Pinpoint the cell where the given text exists, returning its (X, Y) midpoint coordinate. 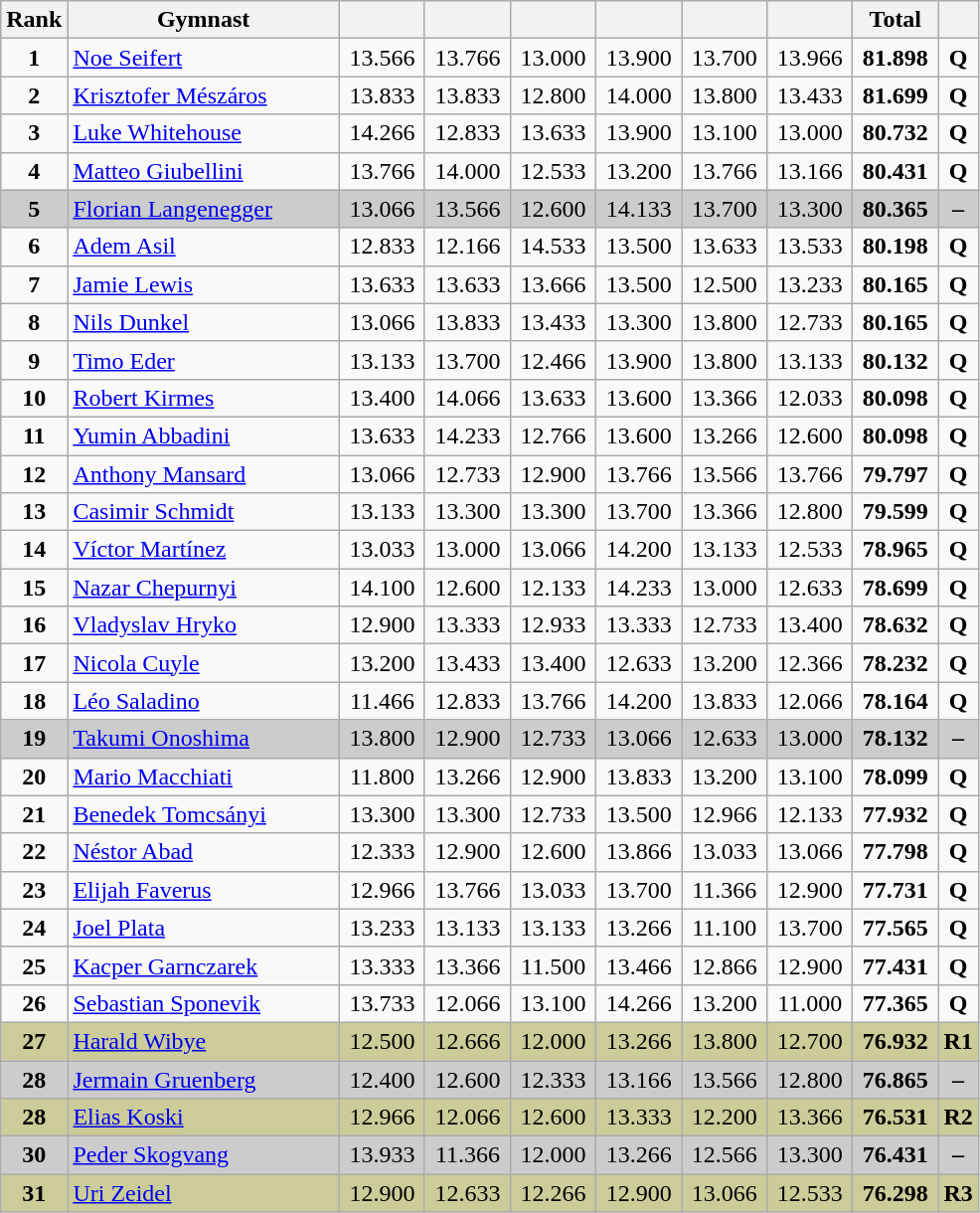
11.000 (810, 1003)
79.599 (896, 512)
Matteo Giubellini (204, 171)
Mario Macchiati (204, 777)
Rank (34, 20)
3 (34, 133)
76.932 (896, 1041)
12.166 (467, 247)
Víctor Martínez (204, 550)
12 (34, 474)
80.431 (896, 171)
30 (34, 1155)
27 (34, 1041)
77.431 (896, 965)
Harald Wibye (204, 1041)
Noe Seifert (204, 58)
Nils Dunkel (204, 322)
77.932 (896, 814)
13.866 (639, 852)
Uri Zeidel (204, 1193)
10 (34, 398)
80.365 (896, 209)
78.132 (896, 739)
R3 (958, 1193)
12.400 (382, 1079)
20 (34, 777)
13.733 (382, 1003)
7 (34, 284)
Sebastian Sponevik (204, 1003)
24 (34, 928)
13.933 (382, 1155)
Luke Whitehouse (204, 133)
Elias Koski (204, 1118)
Florian Langenegger (204, 209)
21 (34, 814)
16 (34, 625)
6 (34, 247)
Takumi Onoshima (204, 739)
Vladyslav Hryko (204, 625)
Adem Asil (204, 247)
8 (34, 322)
Benedek Tomcsányi (204, 814)
12.266 (554, 1193)
13.533 (810, 247)
2 (34, 95)
31 (34, 1193)
11 (34, 435)
5 (34, 209)
81.699 (896, 95)
Jermain Gruenberg (204, 1079)
1 (34, 58)
14 (34, 550)
14.100 (382, 588)
76.531 (896, 1118)
17 (34, 663)
19 (34, 739)
78.232 (896, 663)
25 (34, 965)
13.466 (639, 965)
R1 (958, 1041)
76.865 (896, 1079)
R2 (958, 1118)
Timo Eder (204, 360)
77.798 (896, 852)
23 (34, 890)
Jamie Lewis (204, 284)
80.132 (896, 360)
18 (34, 701)
13.966 (810, 58)
Casimir Schmidt (204, 512)
Joel Plata (204, 928)
12.666 (467, 1041)
14.533 (554, 247)
78.632 (896, 625)
12.933 (554, 625)
26 (34, 1003)
Anthony Mansard (204, 474)
Krisztofer Mészáros (204, 95)
12.866 (725, 965)
79.797 (896, 474)
Gymnast (204, 20)
11.500 (554, 965)
76.298 (896, 1193)
78.965 (896, 550)
Yumin Abbadini (204, 435)
Total (896, 20)
13 (34, 512)
Néstor Abad (204, 852)
12.200 (725, 1118)
11.100 (725, 928)
4 (34, 171)
11.800 (382, 777)
Léo Saladino (204, 701)
14.133 (639, 209)
13.666 (554, 284)
Robert Kirmes (204, 398)
Nicola Cuyle (204, 663)
80.198 (896, 247)
78.099 (896, 777)
12.566 (725, 1155)
15 (34, 588)
77.565 (896, 928)
12.766 (554, 435)
12.700 (810, 1041)
Nazar Chepurnyi (204, 588)
12.033 (810, 398)
12.466 (554, 360)
80.732 (896, 133)
22 (34, 852)
77.731 (896, 890)
12.366 (810, 663)
Elijah Faverus (204, 890)
9 (34, 360)
78.699 (896, 588)
14.066 (467, 398)
77.365 (896, 1003)
81.898 (896, 58)
Kacper Garnczarek (204, 965)
76.431 (896, 1155)
78.164 (896, 701)
11.466 (382, 701)
Peder Skogvang (204, 1155)
